Locate the cell with the specified text and output its [x, y] center coordinate. 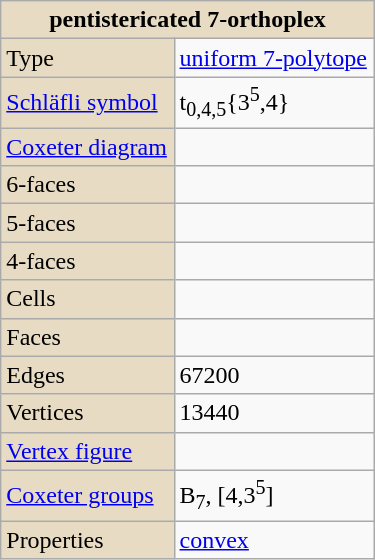
5-faces [88, 223]
4-faces [88, 261]
uniform 7-polytope [274, 58]
t0,4,5{35,4} [274, 102]
convex [274, 540]
Type [88, 58]
Faces [88, 337]
Vertices [88, 413]
Edges [88, 375]
B7, [4,35] [274, 496]
Properties [88, 540]
Cells [88, 299]
6-faces [88, 185]
Coxeter groups [88, 496]
Coxeter diagram [88, 147]
13440 [274, 413]
Vertex figure [88, 451]
pentistericated 7-orthoplex [188, 20]
67200 [274, 375]
Schläfli symbol [88, 102]
